From the cell containing the given text, extract its center point as [X, Y] coordinate. 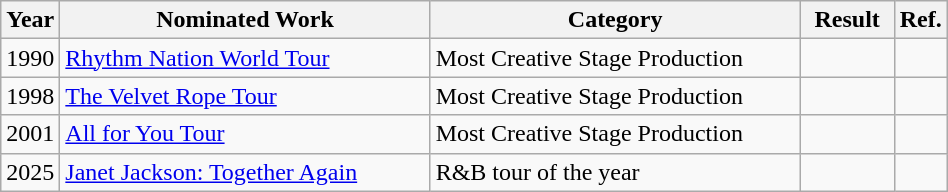
Nominated Work [245, 20]
The Velvet Rope Tour [245, 96]
1998 [30, 96]
Result [847, 20]
Rhythm Nation World Tour [245, 58]
2025 [30, 172]
Janet Jackson: Together Again [245, 172]
Ref. [920, 20]
2001 [30, 134]
Category [615, 20]
1990 [30, 58]
R&B tour of the year [615, 172]
Year [30, 20]
All for You Tour [245, 134]
